Scan for the cell matching the given text and deliver its [X, Y] coordinate at center. 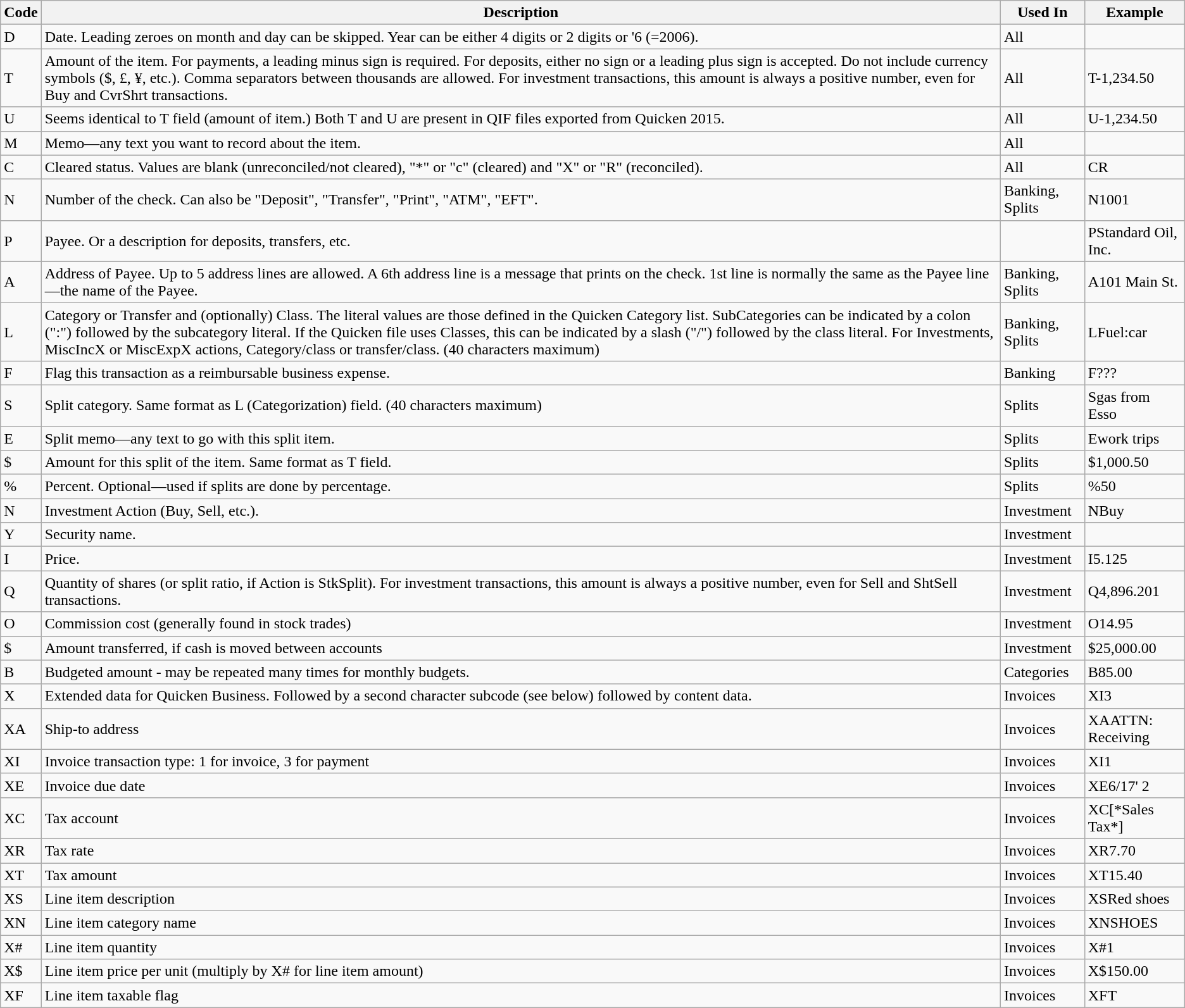
C [21, 167]
XFT [1134, 995]
Q [21, 591]
I5.125 [1134, 559]
XR7.70 [1134, 850]
A [21, 282]
XN [21, 923]
X# [21, 947]
Payee. Or a description for deposits, transfers, etc. [520, 240]
XT [21, 875]
Tax account [520, 818]
Code [21, 13]
U [21, 119]
F [21, 373]
A101 Main St. [1134, 282]
Flag this transaction as a reimbursable business expense. [520, 373]
Line item price per unit (multiply by X# for line item amount) [520, 971]
Commission cost (generally found in stock trades) [520, 624]
Budgeted amount - may be repeated many times for monthly budgets. [520, 672]
U-1,234.50 [1134, 119]
XI [21, 761]
N1001 [1134, 200]
Description [520, 13]
Date. Leading zeroes on month and day can be skipped. Year can be either 4 digits or 2 digits or '6 (=2006). [520, 37]
$25,000.00 [1134, 648]
Tax amount [520, 875]
Amount for this split of the item. Same format as T field. [520, 463]
XE [21, 785]
F??? [1134, 373]
XT15.40 [1134, 875]
T-1,234.50 [1134, 78]
Price. [520, 559]
Memo—any text you want to record about the item. [520, 143]
Investment Action (Buy, Sell, etc.). [520, 511]
XC[*Sales Tax*] [1134, 818]
XF [21, 995]
XI3 [1134, 696]
Number of the check. Can also be "Deposit", "Transfer", "Print", "ATM", "EFT". [520, 200]
XNSHOES [1134, 923]
XC [21, 818]
XE6/17' 2 [1134, 785]
NBuy [1134, 511]
Extended data for Quicken Business. Followed by a second character subcode (see below) followed by content data. [520, 696]
Categories [1043, 672]
PStandard Oil, Inc. [1134, 240]
XS [21, 899]
E [21, 439]
XSRed shoes [1134, 899]
B85.00 [1134, 672]
Ework trips [1134, 439]
Amount transferred, if cash is moved between accounts [520, 648]
CR [1134, 167]
XA [21, 729]
X#1 [1134, 947]
T [21, 78]
Invoice transaction type: 1 for invoice, 3 for payment [520, 761]
%50 [1134, 487]
X$150.00 [1134, 971]
S [21, 405]
Security name. [520, 535]
B [21, 672]
Line item quantity [520, 947]
X$ [21, 971]
P [21, 240]
D [21, 37]
Line item category name [520, 923]
% [21, 487]
O14.95 [1134, 624]
LFuel:car [1134, 332]
Example [1134, 13]
XR [21, 850]
Percent. Optional—used if splits are done by percentage. [520, 487]
L [21, 332]
Line item description [520, 899]
Tax rate [520, 850]
Used In [1043, 13]
Cleared status. Values are blank (unreconciled/not cleared), "*" or "c" (cleared) and "X" or "R" (reconciled). [520, 167]
Sgas from Esso [1134, 405]
O [21, 624]
I [21, 559]
Invoice due date [520, 785]
Q4,896.201 [1134, 591]
Y [21, 535]
Banking [1043, 373]
XI1 [1134, 761]
Line item taxable flag [520, 995]
M [21, 143]
$1,000.50 [1134, 463]
Split category. Same format as L (Categorization) field. (40 characters maximum) [520, 405]
X [21, 696]
XAATTN: Receiving [1134, 729]
Split memo—any text to go with this split item. [520, 439]
Seems identical to T field (amount of item.) Both T and U are present in QIF files exported from Quicken 2015. [520, 119]
Ship-to address [520, 729]
